Scan for the cell matching the given text and deliver its (x, y) coordinate at center. 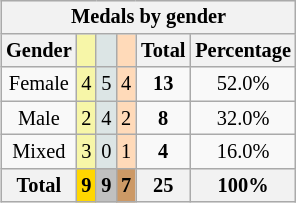
Male (38, 118)
7 (126, 185)
100% (243, 185)
52.0% (243, 84)
16.0% (243, 152)
8 (163, 118)
5 (106, 84)
0 (106, 152)
3 (87, 152)
1 (126, 152)
Medals by gender (148, 17)
Percentage (243, 51)
25 (163, 185)
Female (38, 84)
Gender (38, 51)
13 (163, 84)
Mixed (38, 152)
32.0% (243, 118)
